Locate the cell with the specified text and output its [x, y] center coordinate. 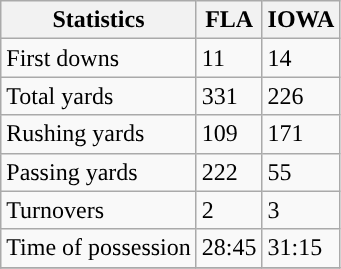
Time of possession [99, 248]
First downs [99, 58]
28:45 [229, 248]
Turnovers [99, 210]
FLA [229, 20]
14 [301, 58]
109 [229, 134]
11 [229, 58]
226 [301, 96]
IOWA [301, 20]
222 [229, 172]
55 [301, 172]
Passing yards [99, 172]
Rushing yards [99, 134]
331 [229, 96]
Statistics [99, 20]
31:15 [301, 248]
3 [301, 210]
171 [301, 134]
Total yards [99, 96]
2 [229, 210]
